Output the [x, y] coordinate of the center of the cell containing the given text.  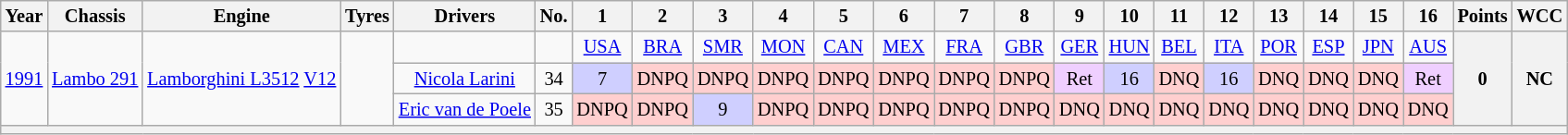
1991 [24, 78]
ITA [1228, 47]
14 [1328, 16]
AUS [1428, 47]
BRA [662, 47]
CAN [844, 47]
USA [601, 47]
MEX [903, 47]
ESP [1328, 47]
6 [903, 16]
FRA [964, 47]
MON [783, 47]
GBR [1025, 47]
Chassis [94, 16]
No. [554, 16]
Nicola Larini [464, 79]
GER [1080, 47]
NC [1540, 78]
Year [24, 16]
Lambo 291 [94, 78]
10 [1130, 16]
34 [554, 79]
Lamborghini L3512 V12 [241, 78]
HUN [1130, 47]
3 [723, 16]
POR [1278, 47]
Drivers [464, 16]
4 [783, 16]
Tyres [367, 16]
13 [1278, 16]
8 [1025, 16]
Engine [241, 16]
Points [1483, 16]
35 [554, 109]
JPN [1378, 47]
12 [1228, 16]
0 [1483, 78]
11 [1179, 16]
15 [1378, 16]
1 [601, 16]
WCC [1540, 16]
2 [662, 16]
Eric van de Poele [464, 109]
BEL [1179, 47]
5 [844, 16]
SMR [723, 47]
